Pinpoint the cell where the given text exists, returning its (X, Y) midpoint coordinate. 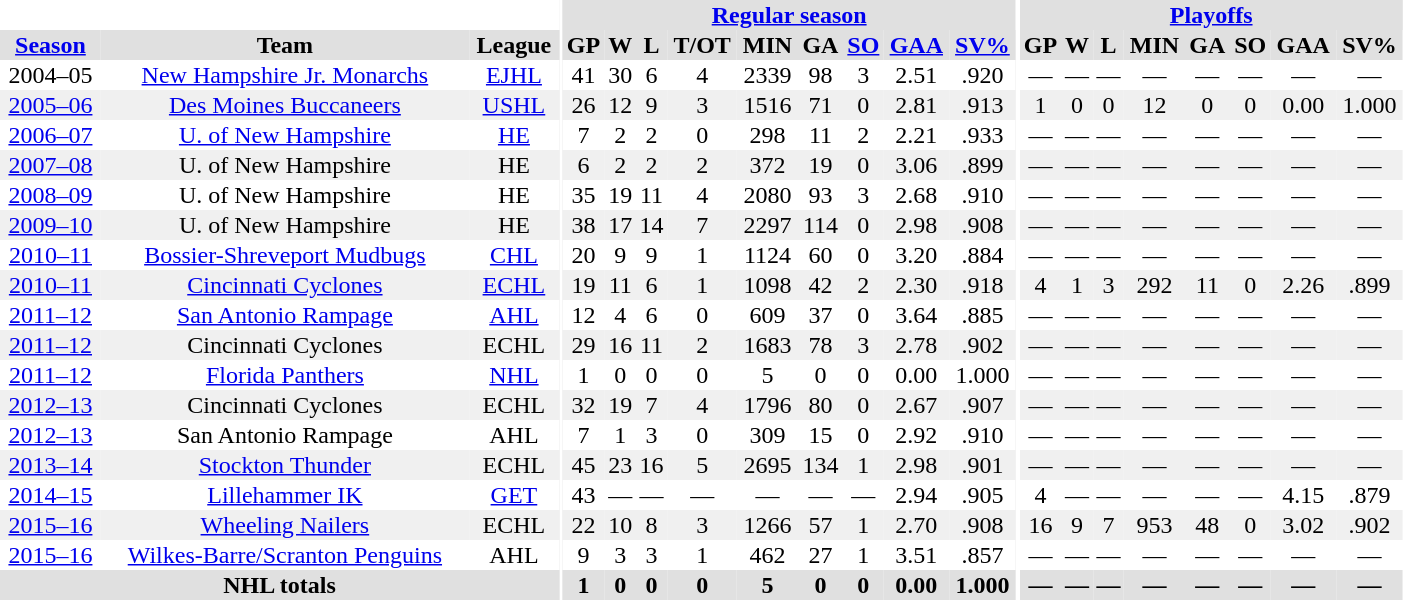
2008–09 (50, 195)
New Hampshire Jr. Monarchs (285, 75)
.905 (982, 495)
NHL (514, 375)
48 (1208, 525)
23 (620, 465)
2013–14 (50, 465)
1098 (768, 285)
2695 (768, 465)
2.30 (916, 285)
Wilkes-Barre/Scranton Penguins (285, 555)
30 (620, 75)
372 (768, 165)
Stockton Thunder (285, 465)
Des Moines Buccaneers (285, 105)
1266 (768, 525)
Florida Panthers (285, 375)
114 (820, 225)
Team (285, 45)
42 (820, 285)
2.67 (916, 405)
.879 (1370, 495)
1516 (768, 105)
.857 (982, 555)
2009–10 (50, 225)
2.70 (916, 525)
Playoffs (1211, 15)
4.15 (1304, 495)
71 (820, 105)
8 (652, 525)
78 (820, 345)
2006–07 (50, 135)
2297 (768, 225)
27 (820, 555)
309 (768, 435)
37 (820, 315)
2007–08 (50, 165)
Wheeling Nailers (285, 525)
T/OT (702, 45)
17 (620, 225)
609 (768, 315)
NHL totals (280, 585)
45 (583, 465)
2.78 (916, 345)
.885 (982, 315)
.884 (982, 255)
2.81 (916, 105)
292 (1154, 285)
953 (1154, 525)
2005–06 (50, 105)
98 (820, 75)
CHL (514, 255)
Bossier-Shreveport Mudbugs (285, 255)
298 (768, 135)
80 (820, 405)
57 (820, 525)
EJHL (514, 75)
43 (583, 495)
15 (820, 435)
.901 (982, 465)
3.64 (916, 315)
10 (620, 525)
2.94 (916, 495)
32 (583, 405)
14 (652, 225)
2004–05 (50, 75)
134 (820, 465)
26 (583, 105)
GET (514, 495)
.920 (982, 75)
3.51 (916, 555)
USHL (514, 105)
60 (820, 255)
3.06 (916, 165)
35 (583, 195)
38 (583, 225)
1124 (768, 255)
3.20 (916, 255)
22 (583, 525)
41 (583, 75)
2014–15 (50, 495)
.918 (982, 285)
2.92 (916, 435)
2339 (768, 75)
1796 (768, 405)
29 (583, 345)
.933 (982, 135)
2.51 (916, 75)
462 (768, 555)
93 (820, 195)
2.21 (916, 135)
.907 (982, 405)
Regular season (788, 15)
2.68 (916, 195)
1683 (768, 345)
2080 (768, 195)
.913 (982, 105)
2.26 (1304, 285)
Season (50, 45)
20 (583, 255)
3.02 (1304, 525)
League (514, 45)
Lillehammer IK (285, 495)
